Locate the cell with the specified text and output its (x, y) center coordinate. 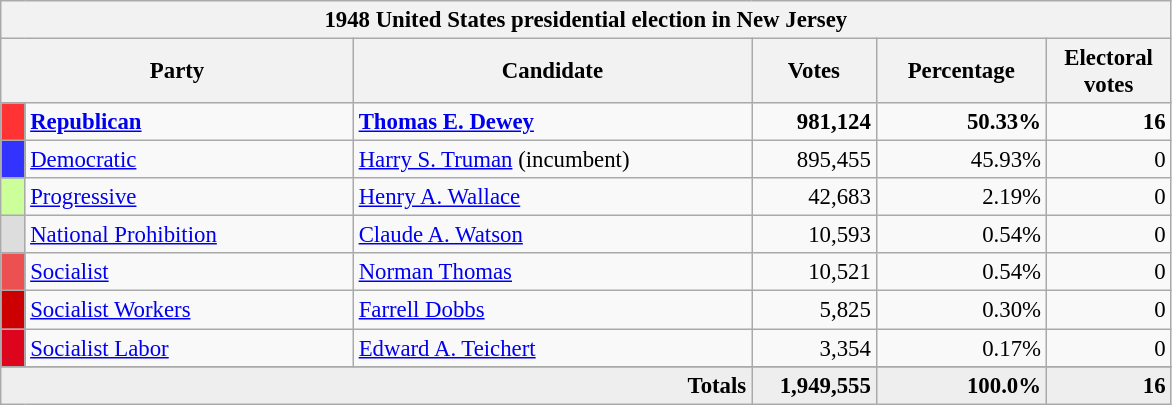
10,593 (814, 235)
Edward A. Teichert (552, 348)
0.30% (961, 310)
Democratic (189, 160)
50.33% (961, 122)
Thomas E. Dewey (552, 122)
1,949,555 (814, 385)
1948 United States presidential election in New Jersey (586, 20)
895,455 (814, 160)
Socialist (189, 273)
Republican (189, 122)
100.0% (961, 385)
Farrell Dobbs (552, 310)
Claude A. Watson (552, 235)
0.17% (961, 348)
3,354 (814, 348)
Totals (376, 385)
Progressive (189, 197)
Henry A. Wallace (552, 197)
Percentage (961, 72)
2.19% (961, 197)
10,521 (814, 273)
45.93% (961, 160)
Candidate (552, 72)
Socialist Workers (189, 310)
Electoral votes (1108, 72)
5,825 (814, 310)
Socialist Labor (189, 348)
42,683 (814, 197)
981,124 (814, 122)
National Prohibition (189, 235)
Party (178, 72)
Votes (814, 72)
Norman Thomas (552, 273)
Harry S. Truman (incumbent) (552, 160)
